Determine the [X, Y] coordinate at the center of the cell enclosing the given text.  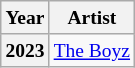
2023 [25, 50]
Year [25, 18]
Artist [92, 18]
The Boyz [92, 50]
